Output the (X, Y) coordinate of the center of the cell containing the given text.  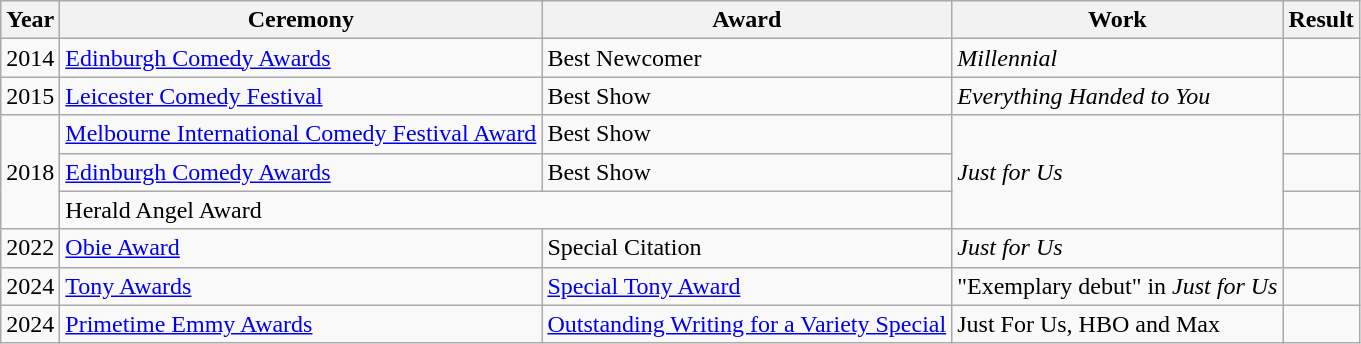
"Exemplary debut" in Just for Us (1118, 286)
2022 (30, 248)
Primetime Emmy Awards (301, 324)
Year (30, 20)
Millennial (1118, 58)
2015 (30, 96)
2018 (30, 172)
Tony Awards (301, 286)
Work (1118, 20)
Special Citation (747, 248)
2014 (30, 58)
Melbourne International Comedy Festival Award (301, 134)
Award (747, 20)
Best Newcomer (747, 58)
Obie Award (301, 248)
Leicester Comedy Festival (301, 96)
Special Tony Award (747, 286)
Ceremony (301, 20)
Herald Angel Award (506, 210)
Everything Handed to You (1118, 96)
Result (1321, 20)
Outstanding Writing for a Variety Special (747, 324)
Just For Us, HBO and Max (1118, 324)
